Search for the cell housing the specified text and yield its (X, Y) center coordinate. 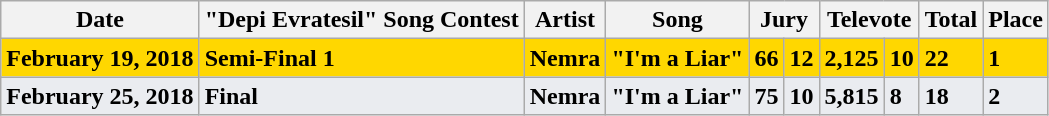
Song (678, 20)
Place (1016, 20)
Televote (869, 20)
February 25, 2018 (100, 96)
Date (100, 20)
Semi-Final 1 (362, 58)
Artist (565, 20)
18 (951, 96)
February 19, 2018 (100, 58)
1 (1016, 58)
75 (766, 96)
2 (1016, 96)
Final (362, 96)
2,125 (852, 58)
22 (951, 58)
"Depi Evratesil" Song Contest (362, 20)
Total (951, 20)
12 (802, 58)
Jury (784, 20)
8 (902, 96)
66 (766, 58)
5,815 (852, 96)
